Search for the cell housing the specified text and yield its (X, Y) center coordinate. 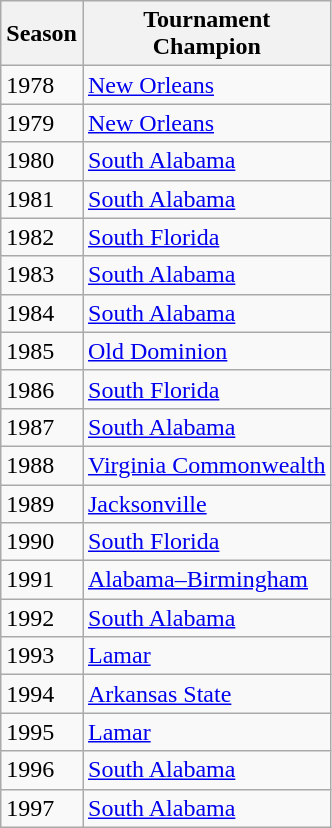
Season (42, 34)
1979 (42, 123)
Arkansas State (206, 694)
Alabama–Birmingham (206, 580)
1987 (42, 427)
1995 (42, 732)
1993 (42, 656)
TournamentChampion (206, 34)
1996 (42, 770)
1986 (42, 389)
1983 (42, 275)
1981 (42, 199)
1992 (42, 618)
1978 (42, 85)
Virginia Commonwealth (206, 465)
1985 (42, 351)
1989 (42, 503)
Jacksonville (206, 503)
1988 (42, 465)
1994 (42, 694)
1991 (42, 580)
1997 (42, 808)
Old Dominion (206, 351)
1990 (42, 542)
1982 (42, 237)
1980 (42, 161)
1984 (42, 313)
